Output the [X, Y] coordinate of the center of the cell containing the given text.  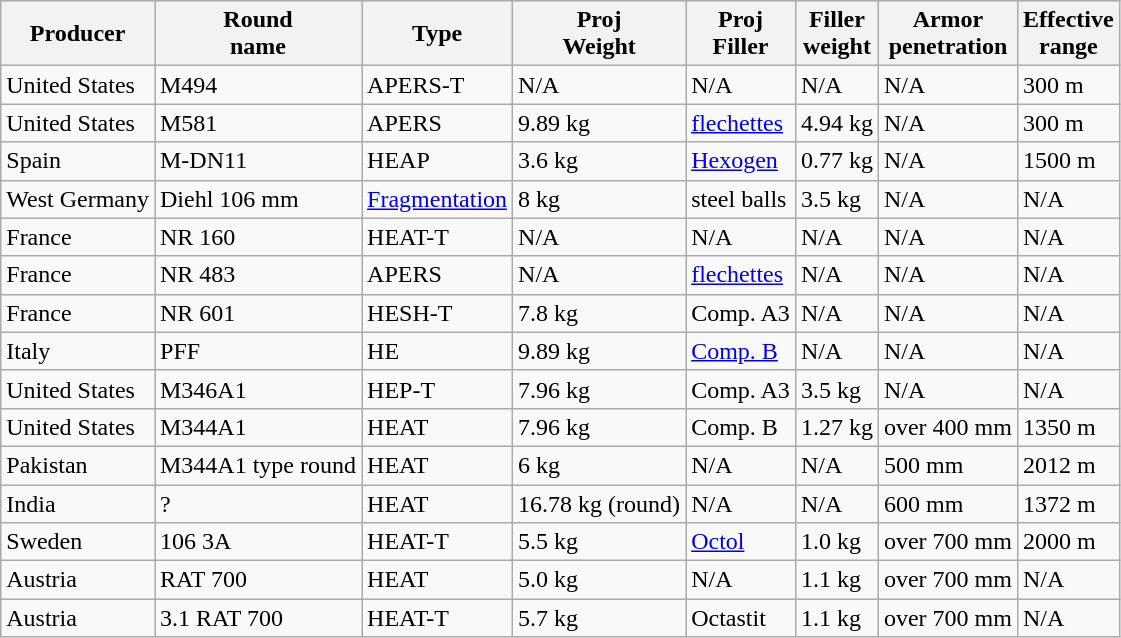
Sweden [78, 542]
Filler weight [836, 34]
over 400 mm [948, 427]
Octol [741, 542]
steel balls [741, 199]
1.27 kg [836, 427]
M-DN11 [258, 161]
6 kg [600, 465]
3.1 RAT 700 [258, 618]
600 mm [948, 503]
Fragmentation [438, 199]
NR 160 [258, 237]
NR 483 [258, 275]
0.77 kg [836, 161]
HEP-T [438, 389]
Italy [78, 351]
2012 m [1068, 465]
7.8 kg [600, 313]
APERS-T [438, 85]
16.78 kg (round) [600, 503]
India [78, 503]
Producer [78, 34]
5.5 kg [600, 542]
M346A1 [258, 389]
Diehl 106 mm [258, 199]
NR 601 [258, 313]
PFF [258, 351]
4.94 kg [836, 123]
HEAP [438, 161]
Armor penetration [948, 34]
Proj Filler [741, 34]
1372 m [1068, 503]
106 3A [258, 542]
500 mm [948, 465]
2000 m [1068, 542]
? [258, 503]
5.0 kg [600, 580]
1.0 kg [836, 542]
M344A1 [258, 427]
Round name [258, 34]
3.6 kg [600, 161]
Pakistan [78, 465]
5.7 kg [600, 618]
Hexogen [741, 161]
Octastit [741, 618]
1350 m [1068, 427]
M344A1 type round [258, 465]
Effective range [1068, 34]
RAT 700 [258, 580]
HE [438, 351]
Proj Weight [600, 34]
West Germany [78, 199]
M581 [258, 123]
1500 m [1068, 161]
8 kg [600, 199]
HESH-T [438, 313]
M494 [258, 85]
Spain [78, 161]
Type [438, 34]
